Search for the cell housing the specified text and yield its (x, y) center coordinate. 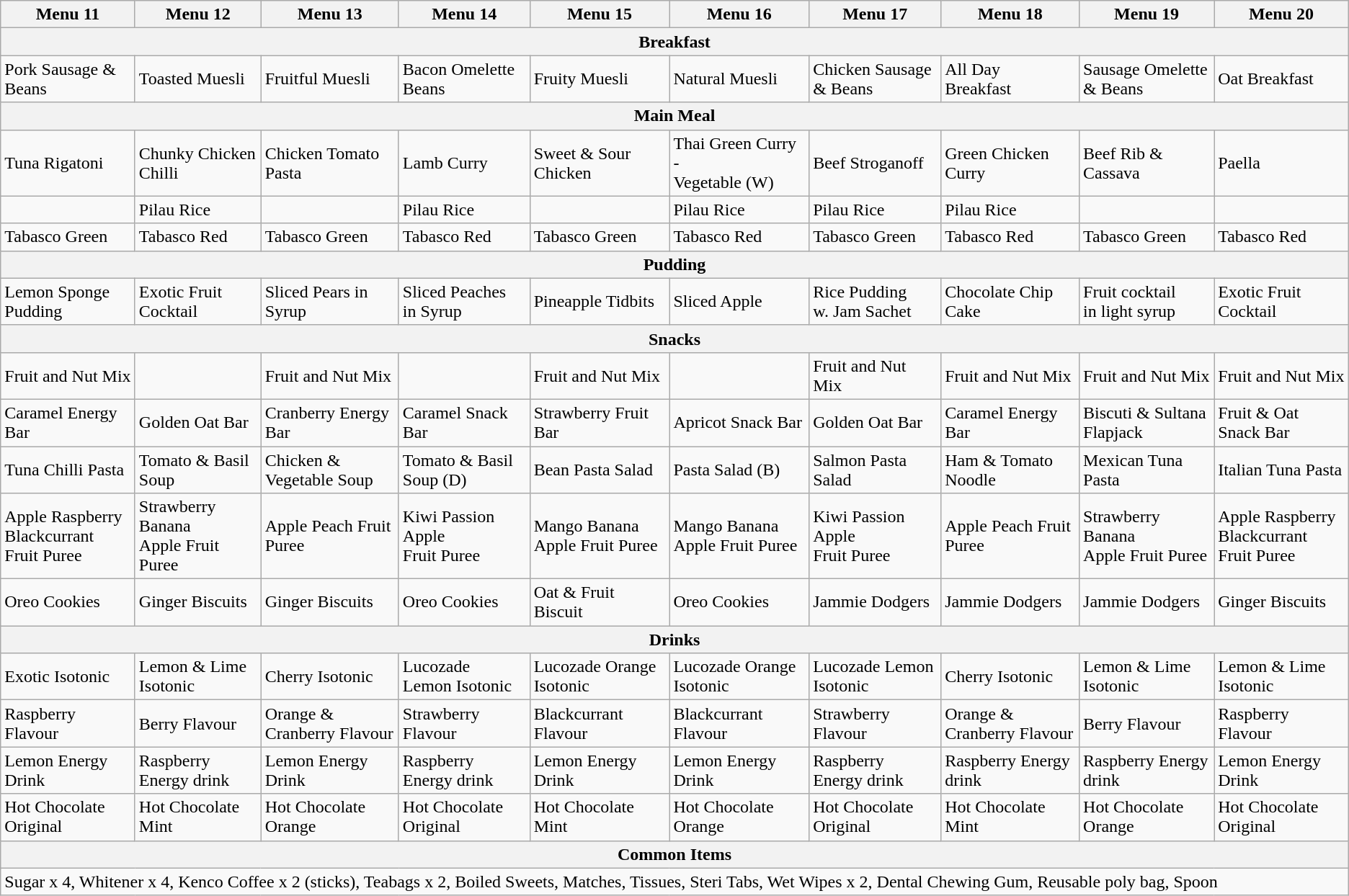
Common Items (674, 854)
Lamb Curry (464, 163)
Cranberry Energy Bar (330, 422)
Chocolate Chip Cake (1010, 301)
Exotic Isotonic (68, 677)
Fruity Muesli (600, 79)
Paella (1281, 163)
Menu 19 (1147, 14)
Menu 15 (600, 14)
Snacks (674, 339)
Menu 18 (1010, 14)
Chunky Chicken Chilli (197, 163)
Sausage Omelette& Beans (1147, 79)
Oat Breakfast (1281, 79)
Beef Stroganoff (875, 163)
Pudding (674, 264)
Lucozade Lemon Isotonic (875, 677)
Beef Rib & Cassava (1147, 163)
Thai Green Curry -Vegetable (W) (739, 163)
Apricot Snack Bar (739, 422)
Sliced Apple (739, 301)
Tuna Chilli Pasta (68, 470)
Toasted Muesli (197, 79)
Menu 14 (464, 14)
Natural Muesli (739, 79)
Menu 12 (197, 14)
Chicken & Vegetable Soup (330, 470)
Sliced Pears in Syrup (330, 301)
Breakfast (674, 42)
Pineapple Tidbits (600, 301)
Italian Tuna Pasta (1281, 470)
Fruitful Muesli (330, 79)
LucozadeLemon Isotonic (464, 677)
All DayBreakfast (1010, 79)
Biscuti & Sultana Flapjack (1147, 422)
Menu 11 (68, 14)
Mexican Tuna Pasta (1147, 470)
Strawberry Fruit Bar (600, 422)
Tuna Rigatoni (68, 163)
Rice Puddingw. Jam Sachet (875, 301)
Main Meal (674, 116)
Sweet & Sour Chicken (600, 163)
Caramel Snack Bar (464, 422)
Bacon OmeletteBeans (464, 79)
Green Chicken Curry (1010, 163)
Salmon Pasta Salad (875, 470)
Menu 13 (330, 14)
Ham & Tomato Noodle (1010, 470)
Drinks (674, 640)
Menu 20 (1281, 14)
Chicken Sausage& Beans (875, 79)
Oat & Fruit Biscuit (600, 602)
Pasta Salad (B) (739, 470)
Menu 17 (875, 14)
Sliced Peachesin Syrup (464, 301)
Bean Pasta Salad (600, 470)
Chicken Tomato Pasta (330, 163)
Tomato & Basil Soup (197, 470)
Fruit & Oat Snack Bar (1281, 422)
Lemon Sponge Pudding (68, 301)
Pork Sausage &Beans (68, 79)
Fruit cocktailin light syrup (1147, 301)
Menu 16 (739, 14)
Tomato & Basil Soup (D) (464, 470)
